Return [X, Y] of the center of cell containing provided text 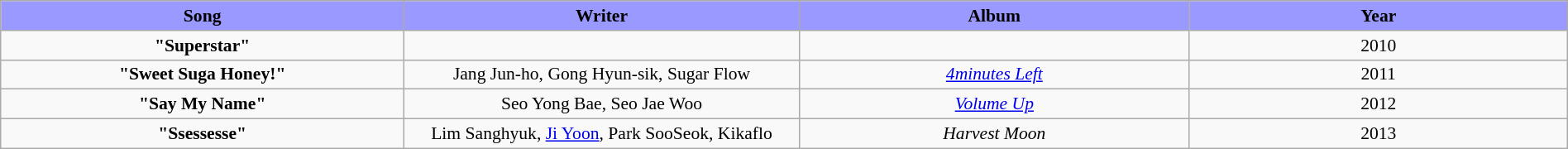
Harvest Moon [994, 133]
"Ssessesse" [203, 133]
"Sweet Suga Honey!" [203, 74]
Jang Jun-ho, Gong Hyun-sik, Sugar Flow [602, 74]
2012 [1378, 104]
Writer [602, 16]
Song [203, 16]
Year [1378, 16]
Lim Sanghyuk, Ji Yoon, Park SooSeok, Kikaflo [602, 133]
Album [994, 16]
"Say My Name" [203, 104]
"Superstar" [203, 45]
Volume Up [994, 104]
2013 [1378, 133]
Seo Yong Bae, Seo Jae Woo [602, 104]
2010 [1378, 45]
2011 [1378, 74]
4minutes Left [994, 74]
